Provide the [x, y] coordinate of the cell's center where the given text is located.  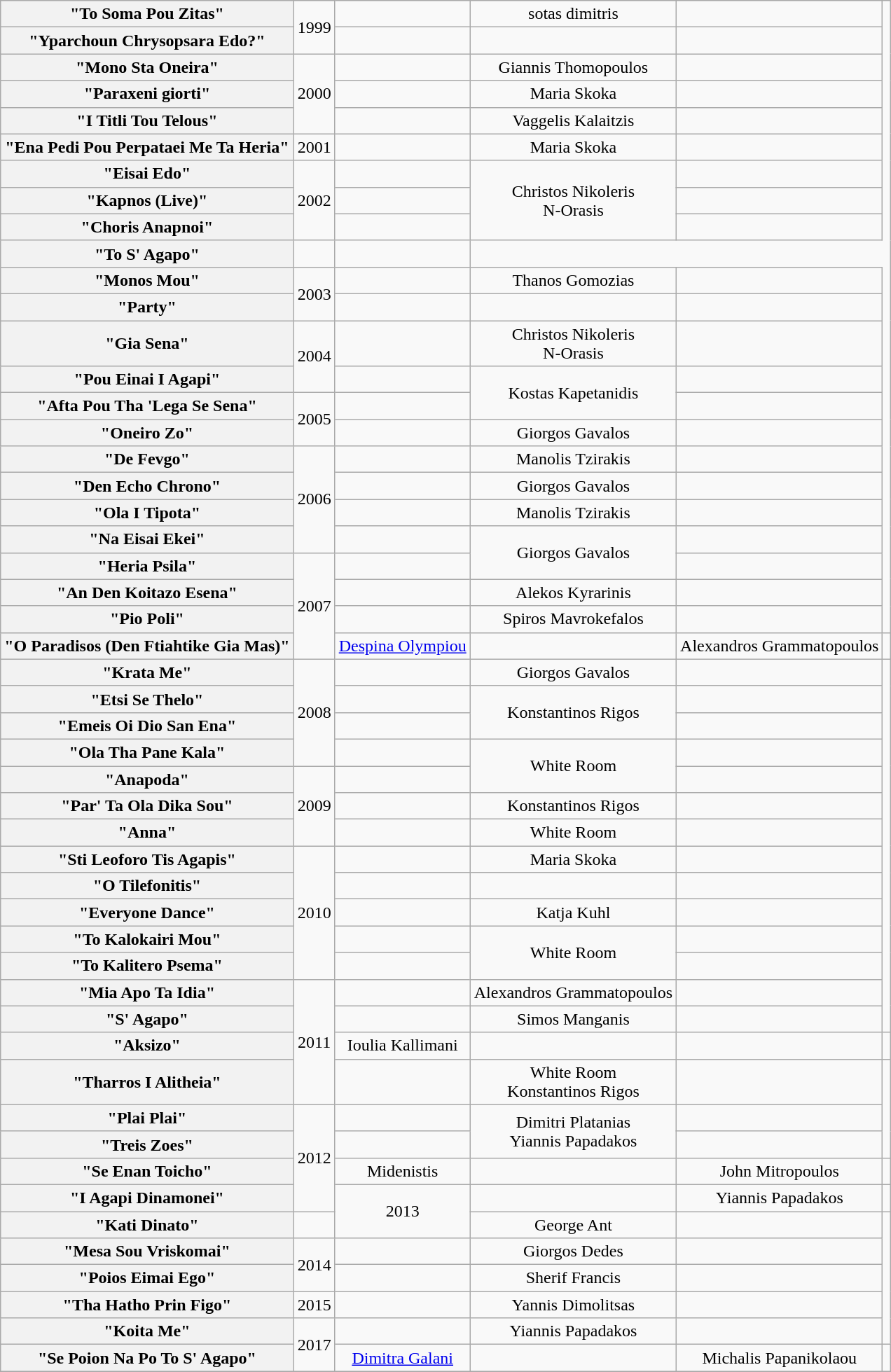
"To S' Agapo" [147, 254]
"An Den Koitazo Esena" [147, 593]
"To Kalokairi Mou" [147, 939]
"Par' Ta Ola Dika Sou" [147, 806]
2015 [314, 1305]
Kostas Kapetanidis [573, 393]
"I Titli Tou Telous" [147, 120]
"Anapoda" [147, 779]
"Ola I Tipota" [147, 513]
"De Fevgo" [147, 459]
Giannis Thomopoulos [573, 67]
"Afta Pou Tha 'Lega Se Sena" [147, 406]
"I Agapi Dinamonei" [147, 1198]
2003 [314, 293]
Giorgos Dedes [573, 1252]
1999 [314, 27]
"Se Enan Toicho" [147, 1171]
2001 [314, 147]
"Anna" [147, 833]
Sherif Francis [573, 1278]
Spiros Mavrokefalos [573, 619]
"Poios Eimai Ego" [147, 1278]
John Mitropoulos [780, 1171]
Michalis Papanikolaou [780, 1358]
"Paraxeni giorti" [147, 94]
"Tha Hatho Prin Figo" [147, 1305]
"Treis Zoes" [147, 1144]
"Yparchoun Chrysopsara Edo?" [147, 41]
"Ena Pedi Pou Perpataei Me Ta Heria" [147, 147]
"Krata Me" [147, 672]
"Oneiro Zo" [147, 433]
"Everyone Dance" [147, 913]
2009 [314, 806]
"Mono Sta Oneira" [147, 67]
Alekos Kyrarinis [573, 593]
Midenistis [402, 1171]
Ioulia Kallimani [402, 1046]
Dimitri Platanias Yiannis Papadakos [573, 1131]
2013 [402, 1211]
"Monos Mou" [147, 280]
Vaggelis Kalaitzis [573, 120]
"Party" [147, 307]
2010 [314, 913]
"Ola Tha Pane Kala" [147, 752]
"To Kalitero Psema" [147, 966]
2017 [314, 1345]
"Mesa Sou Vriskomai" [147, 1252]
2012 [314, 1158]
2006 [314, 499]
sotas dimitris [573, 14]
"Na Eisai Ekei" [147, 539]
"Etsi Se Thelo" [147, 699]
"O Tilefonitis" [147, 886]
"Tharros I Alitheia" [147, 1081]
"Den Echo Chrono" [147, 486]
"Emeis Oi Dio San Ena" [147, 726]
Katja Kuhl [573, 913]
"Kapnos (Live)" [147, 200]
Despina Olympiou [402, 646]
2002 [314, 200]
"Aksizo" [147, 1046]
"Plai Plai" [147, 1118]
2011 [314, 1042]
"Se Poion Na Po To S' Agapo" [147, 1358]
"Heria Psila" [147, 566]
2014 [314, 1265]
White Room Konstantinos Rigos [573, 1081]
"Koita Me" [147, 1331]
"Gia Sena" [147, 343]
"To Soma Pou Zitas" [147, 14]
2000 [314, 94]
"Kati Dinato" [147, 1225]
2005 [314, 420]
2004 [314, 357]
Simos Manganis [573, 1019]
"Eisai Edo" [147, 174]
2008 [314, 712]
"O Paradisos (Den Ftiahtike Gia Mas)" [147, 646]
"Pio Poli" [147, 619]
2007 [314, 606]
George Ant [573, 1225]
"Choris Anapnoi" [147, 227]
Yannis Dimolitsas [573, 1305]
Dimitra Galani [402, 1358]
"S' Agapo" [147, 1019]
"Pou Einai I Agapi" [147, 380]
"Mia Apo Ta Idia" [147, 992]
"Sti Leoforo Tis Agapis" [147, 859]
Thanos Gomozias [573, 280]
